Find where the given text appears and provide that cell's center as (X, Y) coordinate. 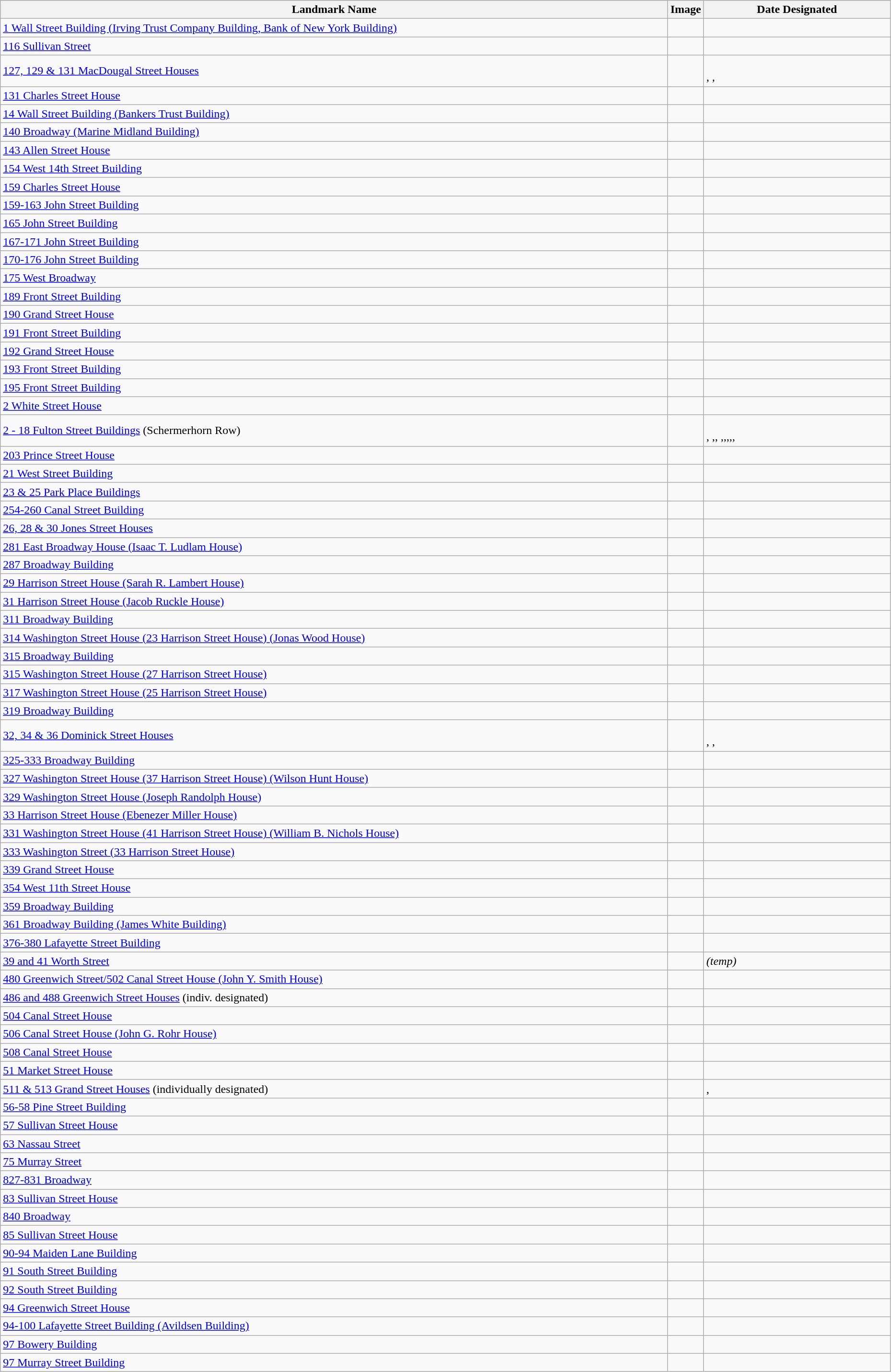
Image (685, 10)
165 John Street Building (334, 223)
333 Washington Street (33 Harrison Street House) (334, 851)
32, 34 & 36 Dominick Street Houses (334, 736)
23 & 25 Park Place Buildings (334, 492)
203 Prince Street House (334, 455)
33 Harrison Street House (Ebenezer Miller House) (334, 815)
75 Murray Street (334, 1162)
1 Wall Street Building (Irving Trust Company Building, Bank of New York Building) (334, 28)
314 Washington Street House (23 Harrison Street House) (Jonas Wood House) (334, 638)
191 Front Street Building (334, 333)
, ,, ,,,,, (797, 431)
354 West 11th Street House (334, 888)
281 East Broadway House (Isaac T. Ludlam House) (334, 546)
2 - 18 Fulton Street Buildings (Schermerhorn Row) (334, 431)
14 Wall Street Building (Bankers Trust Building) (334, 114)
170-176 John Street Building (334, 260)
21 West Street Building (334, 473)
840 Broadway (334, 1217)
159-163 John Street Building (334, 205)
2 White Street House (334, 406)
94 Greenwich Street House (334, 1308)
29 Harrison Street House (Sarah R. Lambert House) (334, 583)
159 Charles Street House (334, 187)
85 Sullivan Street House (334, 1235)
192 Grand Street House (334, 351)
331 Washington Street House (41 Harrison Street House) (William B. Nichols House) (334, 833)
31 Harrison Street House (Jacob Ruckle House) (334, 601)
39 and 41 Worth Street (334, 961)
92 South Street Building (334, 1290)
(temp) (797, 961)
511 & 513 Grand Street Houses (individually designated) (334, 1089)
315 Washington Street House (27 Harrison Street House) (334, 674)
94-100 Lafayette Street Building (Avildsen Building) (334, 1326)
26, 28 & 30 Jones Street Houses (334, 528)
189 Front Street Building (334, 296)
329 Washington Street House (Joseph Randolph House) (334, 797)
325-333 Broadway Building (334, 760)
63 Nassau Street (334, 1144)
97 Bowery Building (334, 1344)
287 Broadway Building (334, 565)
504 Canal Street House (334, 1016)
175 West Broadway (334, 278)
361 Broadway Building (James White Building) (334, 925)
508 Canal Street House (334, 1052)
319 Broadway Building (334, 711)
190 Grand Street House (334, 315)
315 Broadway Building (334, 656)
154 West 14th Street Building (334, 168)
193 Front Street Building (334, 369)
327 Washington Street House (37 Harrison Street House) (Wilson Hunt House) (334, 778)
90-94 Maiden Lane Building (334, 1253)
143 Allen Street House (334, 150)
56-58 Pine Street Building (334, 1107)
311 Broadway Building (334, 620)
91 South Street Building (334, 1271)
Landmark Name (334, 10)
127, 129 & 131 MacDougal Street Houses (334, 71)
506 Canal Street House (John G. Rohr House) (334, 1034)
359 Broadway Building (334, 906)
317 Washington Street House (25 Harrison Street House) (334, 692)
131 Charles Street House (334, 95)
195 Front Street Building (334, 387)
480 Greenwich Street/502 Canal Street House (John Y. Smith House) (334, 979)
57 Sullivan Street House (334, 1125)
, (797, 1089)
486 and 488 Greenwich Street Houses (indiv. designated) (334, 997)
167-171 John Street Building (334, 241)
254-260 Canal Street Building (334, 510)
116 Sullivan Street (334, 46)
83 Sullivan Street House (334, 1198)
376-380 Lafayette Street Building (334, 943)
140 Broadway (Marine Midland Building) (334, 132)
827-831 Broadway (334, 1180)
51 Market Street House (334, 1070)
97 Murray Street Building (334, 1362)
339 Grand Street House (334, 870)
Date Designated (797, 10)
